Identify which cell holds the provided text, then report its [x, y] central coordinate. 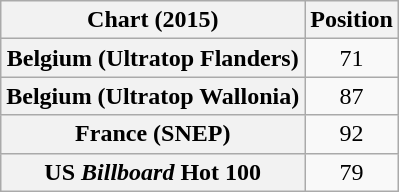
87 [352, 96]
Belgium (Ultratop Wallonia) [153, 96]
US Billboard Hot 100 [153, 172]
Belgium (Ultratop Flanders) [153, 58]
71 [352, 58]
France (SNEP) [153, 134]
Position [352, 20]
79 [352, 172]
Chart (2015) [153, 20]
92 [352, 134]
